Identify which cell holds the provided text, then report its (x, y) central coordinate. 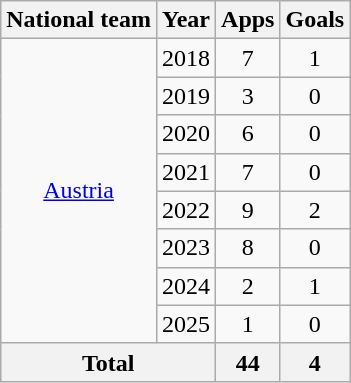
Goals (315, 20)
8 (248, 248)
National team (79, 20)
4 (315, 362)
2018 (186, 58)
2023 (186, 248)
6 (248, 134)
Total (108, 362)
Austria (79, 191)
2019 (186, 96)
2022 (186, 210)
3 (248, 96)
2020 (186, 134)
Apps (248, 20)
2024 (186, 286)
44 (248, 362)
2025 (186, 324)
9 (248, 210)
2021 (186, 172)
Year (186, 20)
